Capture the cell that displays the provided text and extract its [x, y] central coordinate. 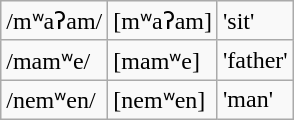
'man' [255, 100]
[mamʷe] [163, 60]
/mamʷe/ [54, 60]
[nemʷen] [163, 100]
'father' [255, 60]
/nemʷen/ [54, 100]
/mʷaʔam/ [54, 21]
[mʷaʔam] [163, 21]
'sit' [255, 21]
